Find where the given text appears and provide that cell's center as (X, Y) coordinate. 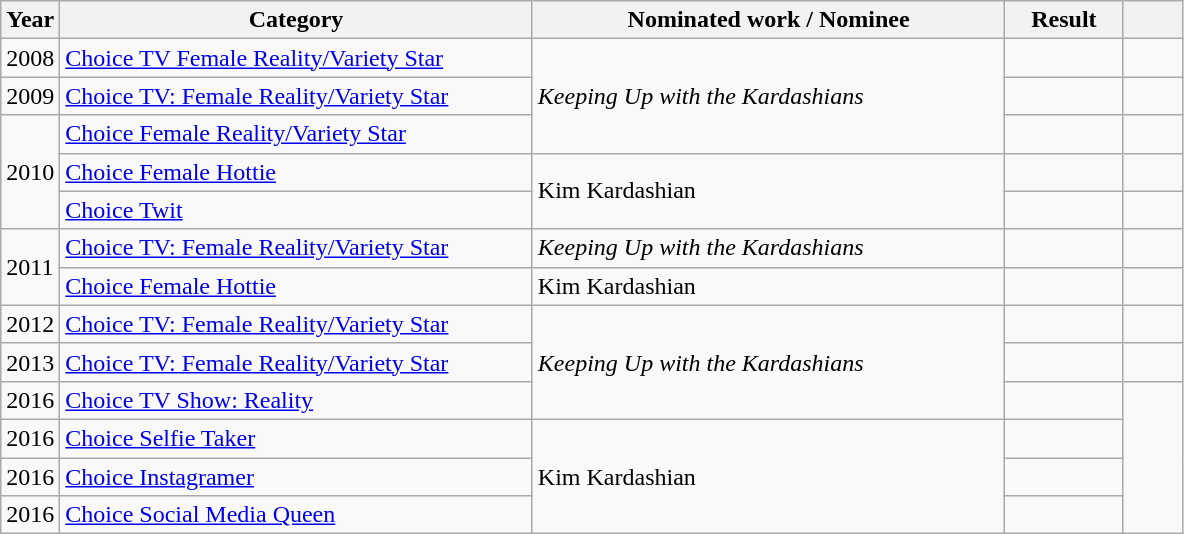
Choice Instagramer (296, 477)
2011 (30, 267)
Choice Selfie Taker (296, 438)
Choice TV Show: Reality (296, 400)
Choice TV Female Reality/Variety Star (296, 58)
Category (296, 20)
2010 (30, 172)
2009 (30, 96)
2008 (30, 58)
Choice Female Reality/Variety Star (296, 134)
2012 (30, 324)
Nominated work / Nominee (768, 20)
Choice Twit (296, 210)
2013 (30, 362)
Result (1064, 20)
Year (30, 20)
Choice Social Media Queen (296, 515)
